Return (X, Y) of the center of cell containing provided text 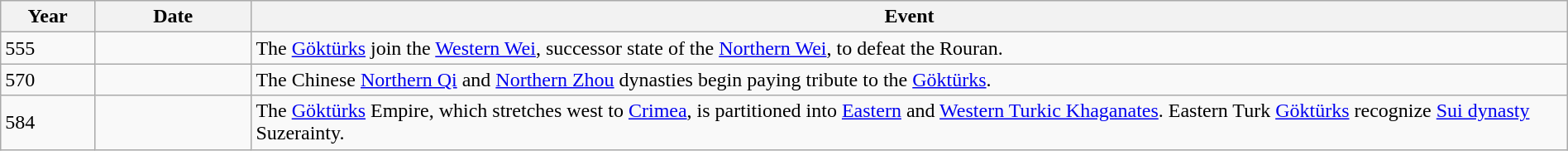
Event (910, 17)
The Göktürks join the Western Wei, successor state of the Northern Wei, to defeat the Rouran. (910, 48)
570 (48, 80)
555 (48, 48)
Date (172, 17)
Year (48, 17)
584 (48, 123)
The Chinese Northern Qi and Northern Zhou dynasties begin paying tribute to the Göktürks. (910, 80)
